Extract the (x, y) coordinate from the center of the cell holding the provided text.  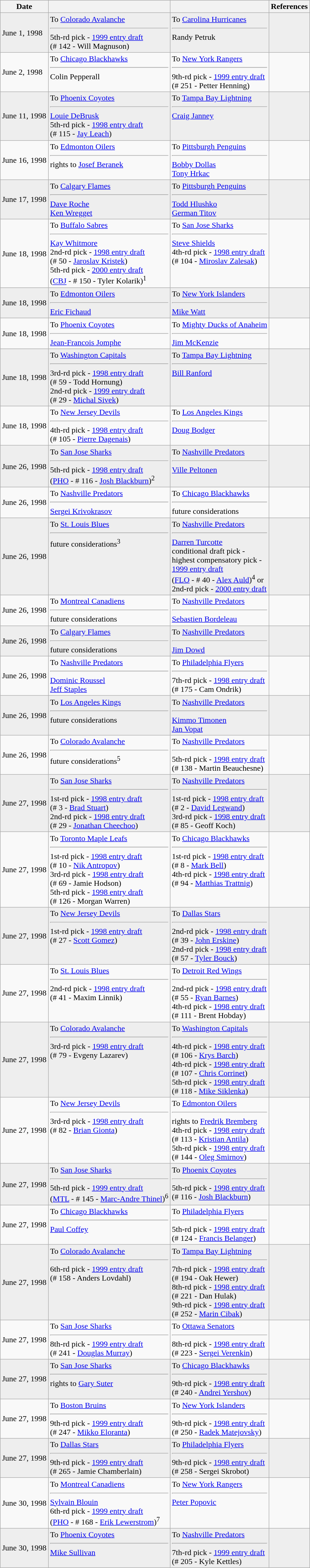
June 17, 1998 (25, 200)
To Nashville Predators1st-rd pick - 1998 entry draft(# 2 - David Legwand)3rd-rd pick - 1998 entry draft(# 85 - Geoff Koch) (219, 803)
To Phoenix CoyotesMike Sullivan (109, 1548)
To Los Angeles Kingsfuture considerations (109, 715)
To New York Rangers9th-rd pick - 1999 entry draft(# 251 - Petter Henning) (219, 72)
To Ottawa Senators8th-rd pick - 1998 entry draft(# 223 - Sergei Verenkin) (219, 1339)
To Washington Capitals3rd-rd pick - 1998 entry draft(# 59 - Todd Hornung)2nd-rd pick - 1999 entry draft(# 29 - Michal Sivek) (109, 377)
To San Jose SharksSteve Shields4th-rd pick - 1998 entry draft(# 104 - Miroslav Zalesak) (219, 253)
To Montreal Canadiensfuture considerations (109, 610)
To St. Louis Bluesfuture considerations3 (109, 557)
To New Jersey Devils1st-rd pick - 1998 entry draft(# 27 - Scott Gomez) (109, 936)
To Phoenix CoyotesJean-Francois Jomphe (109, 333)
To Mighty Ducks of AnaheimJim McKenzie (219, 333)
To Philadelphia Flyers5th-rd pick - 1998 entry draft(# 124 - Francis Belanger) (219, 1225)
To Nashville PredatorsDominic RousselJeff Staples (109, 676)
To New York RangersPeter Popovic (219, 1503)
To New York Islanders9th-rd pick - 1998 entry draft(# 250 - Radek Matejovsky) (219, 1419)
To Nashville PredatorsSebastien Bordeleau (219, 610)
To Nashville Predators5th-rd pick - 1998 entry draft(# 138 - Martin Beauchesne) (219, 754)
To Pittsburgh PenguinsTodd HlushkoGerman Titov (219, 200)
To Chicago BlackhawksColin Pepperall (109, 72)
To Colorado Avalanche3rd-rd pick - 1998 entry draft(# 79 - Evgeny Lazarev) (109, 1059)
June 1, 1998 (25, 32)
To Calgary FlamesDave RocheKen Wregget (109, 200)
To Chicago BlackhawksPaul Coffey (109, 1225)
To San Jose Sharks8th-rd pick - 1999 entry draft(# 241 - Douglas Murray) (109, 1339)
To Boston Bruins9th-rd pick - 1999 entry draft(# 247 - Mikko Eloranta) (109, 1419)
To Colorado Avalanche6th-rd pick - 1999 entry draft(# 158 - Anders Lovdahl) (109, 1282)
To St. Louis Blues2nd-rd pick - 1998 entry draft(# 41 - Maxim Linnik) (109, 993)
References (289, 7)
To Montreal CanadiensSylvain Blouin6th-rd pick - 1999 entry draft(PHO - # 168 - Erik Lewerstrom)7 (109, 1503)
To San Jose Sharksrights to Gary Suter (109, 1379)
To Tampa Bay LightningBill Ranford (219, 377)
To Chicago Blackhawks1st-rd pick - 1998 entry draft(# 8 - Mark Bell)4th-rd pick - 1998 entry draft(# 94 - Matthias Trattnig) (219, 869)
To Buffalo SabresKay Whitmore2nd-rd pick - 1998 entry draft(# 50 - Jaroslav Kristek)5th-rd pick - 2000 entry draft(CBJ - # 150 - Tyler Kolarik)1 (109, 253)
To Colorado Avalanche5th-rd pick - 1999 entry draft(# 142 - Will Magnuson) (109, 32)
To Detroit Red Wings2nd-rd pick - 1998 entry draft(# 55 - Ryan Barnes)4th-rd pick - 1998 entry draft(# 111 - Brent Hobday) (219, 993)
To Pittsburgh PenguinsBobby DollasTony Hrkac (219, 160)
To Phoenix CoyotesLouie DeBrusk5th-rd pick - 1998 entry draft(# 115 - Jay Leach) (109, 116)
To San Jose Sharks5th-rd pick - 1998 entry draft(PHO - # 116 - Josh Blackburn)2 (109, 466)
To Nashville Predators7th-rd pick - 1999 entry draft(# 205 - Kyle Kettles) (219, 1548)
To Chicago Blackhawks9th-rd pick - 1998 entry draft(# 240 - Andrei Yershov) (219, 1379)
Date (25, 7)
To Dallas Stars2nd-rd pick - 1998 entry draft(# 39 - John Erskine)2nd-rd pick - 1998 entry draft(# 57 - Tyler Bouck) (219, 936)
To Phoenix Coyotes5th-rd pick - 1998 entry draft(# 116 - Josh Blackburn) (219, 1184)
To Chicago Blackhawksfuture considerations (219, 502)
June 16, 1998 (25, 160)
To San Jose Sharks5th-rd pick - 1999 entry draft(MTL - # 145 - Marc-Andre Thinel)6 (109, 1184)
To Los Angeles KingsDoug Bodger (219, 426)
To Dallas Stars9th-rd pick - 1999 entry draft(# 265 - Jamie Chamberlain) (109, 1458)
To Nashville PredatorsJim Dowd (219, 641)
To Nashville PredatorsKimmo TimonenJan Vopat (219, 715)
To Edmonton OilersEric Fichaud (109, 303)
To Nashville PredatorsVille Peltonen (219, 466)
June 11, 1998 (25, 116)
To San Jose Sharks1st-rd pick - 1998 entry draft(# 3 - Brad Stuart)2nd-rd pick - 1998 entry draft(# 29 - Jonathan Cheechoo) (109, 803)
To Philadelphia Flyers7th-rd pick - 1998 entry draft(# 175 - Cam Ondrik) (219, 676)
To Edmonton Oilersrights to Josef Beranek (109, 160)
To Colorado Avalanchefuture considerations5 (109, 754)
To Calgary Flamesfuture considerations (109, 641)
To New Jersey Devils4th-rd pick - 1998 entry draft(# 105 - Pierre Dagenais) (109, 426)
To New Jersey Devils3rd-rd pick - 1998 entry draft(# 82 - Brian Gionta) (109, 1130)
To Nashville PredatorsSergei Krivokrasov (109, 502)
June 2, 1998 (25, 72)
To Philadelphia Flyers9th-rd pick - 1998 entry draft(# 258 - Sergei Skrobot) (219, 1458)
To Carolina HurricanesRandy Petruk (219, 32)
To New York IslandersMike Watt (219, 303)
To Tampa Bay LightningCraig Janney (219, 116)
